For the text-containing cell, return its midpoint in [X, Y] coordinate format. 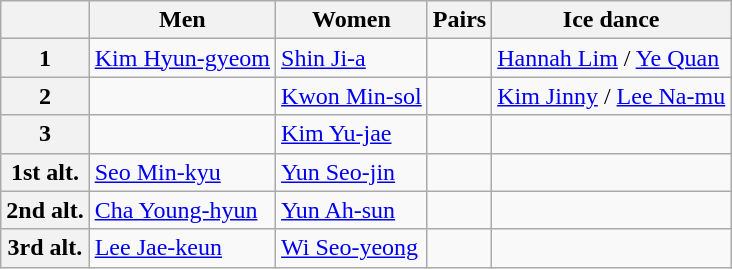
1 [45, 58]
Kim Yu-jae [352, 134]
Shin Ji-a [352, 58]
Cha Young-hyun [182, 210]
Yun Ah-sun [352, 210]
Lee Jae-keun [182, 248]
Wi Seo-yeong [352, 248]
Yun Seo-jin [352, 172]
Kim Jinny / Lee Na-mu [612, 96]
Hannah Lim / Ye Quan [612, 58]
Kim Hyun-gyeom [182, 58]
2nd alt. [45, 210]
Pairs [459, 20]
1st alt. [45, 172]
Men [182, 20]
Women [352, 20]
Ice dance [612, 20]
3 [45, 134]
Seo Min-kyu [182, 172]
2 [45, 96]
Kwon Min-sol [352, 96]
3rd alt. [45, 248]
